Identify which cell holds the provided text, then report its [X, Y] central coordinate. 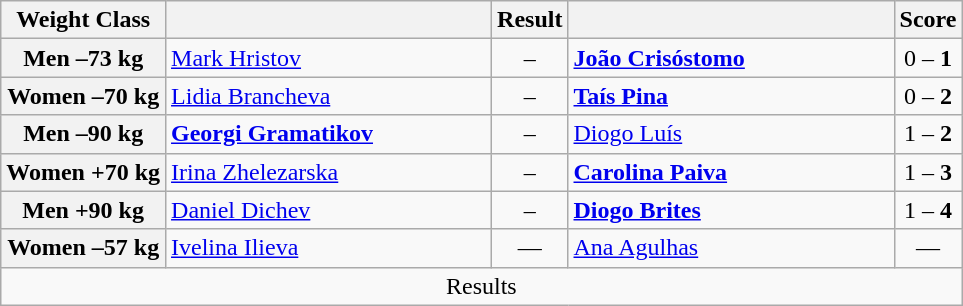
Ivelina Ilieva [329, 248]
Mark Hristov [329, 58]
Ana Agulhas [731, 248]
Men –90 kg [84, 134]
Taís Pina [731, 96]
1 – 2 [928, 134]
Carolina Paiva [731, 172]
Women –70 kg [84, 96]
0 – 2 [928, 96]
1 – 3 [928, 172]
Weight Class [84, 20]
Men +90 kg [84, 210]
Irina Zhelezarska [329, 172]
Lidia Brancheva [329, 96]
0 – 1 [928, 58]
Women +70 kg [84, 172]
Daniel Dichev [329, 210]
Women –57 kg [84, 248]
Result [530, 20]
Diogo Brites [731, 210]
João Crisóstomo [731, 58]
Results [482, 286]
Men –73 kg [84, 58]
1 – 4 [928, 210]
Diogo Luís [731, 134]
Score [928, 20]
Georgi Gramatikov [329, 134]
